Determine the [x, y] coordinate at the center of the cell enclosing the given text.  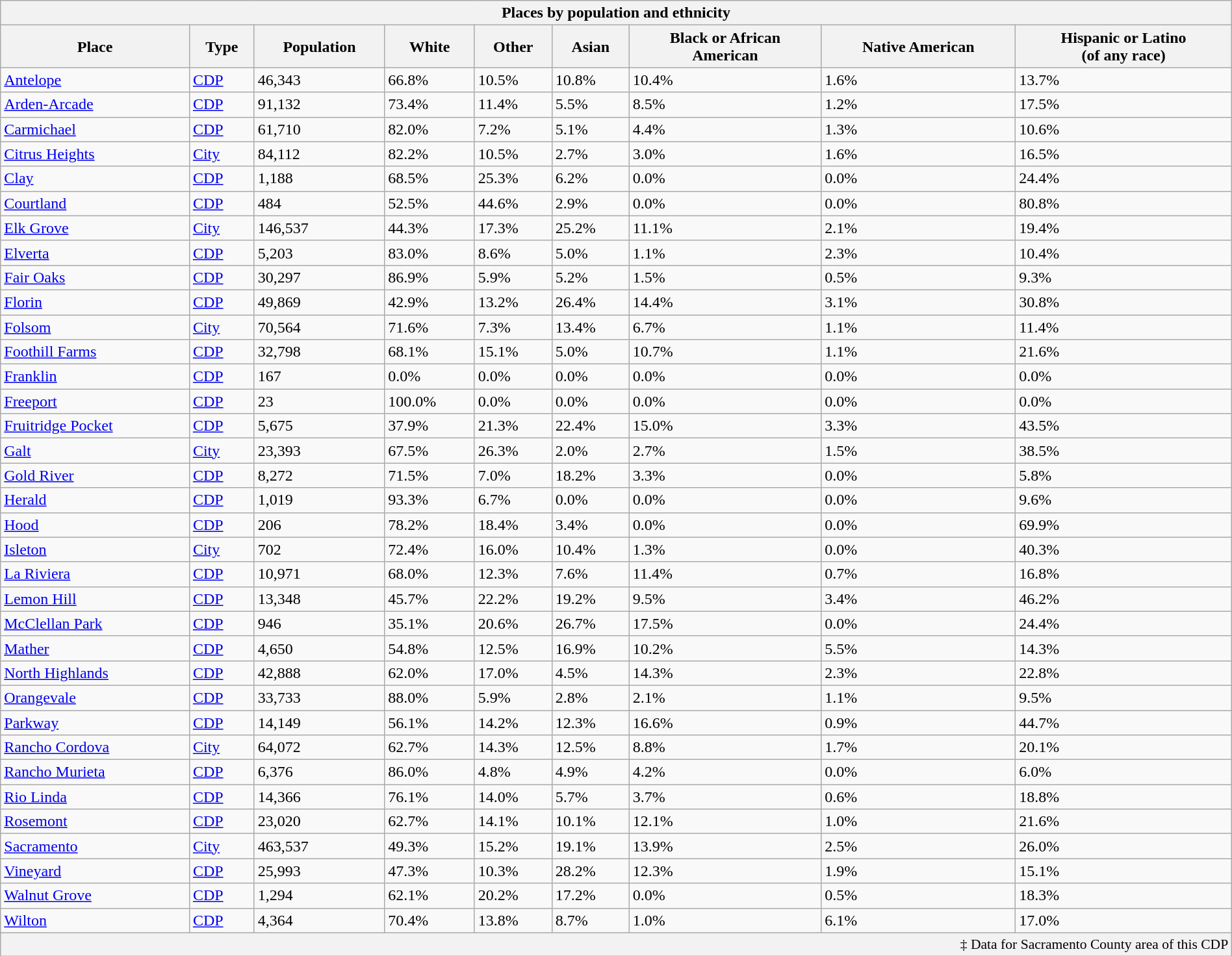
19.2% [590, 599]
5,675 [320, 426]
Citrus Heights [95, 154]
2.5% [919, 846]
14.1% [513, 822]
Elverta [95, 253]
26.3% [513, 451]
Lemon Hill [95, 599]
72.4% [430, 549]
100.0% [430, 401]
14.4% [725, 302]
91,132 [320, 105]
8.5% [725, 105]
Rio Linda [95, 797]
13,348 [320, 599]
70.4% [430, 920]
0.9% [919, 723]
61,710 [320, 129]
1,019 [320, 500]
56.1% [430, 723]
16.0% [513, 549]
20.2% [513, 896]
Places by population and ethnicity [616, 13]
13.9% [725, 846]
Hispanic or Latino(of any race) [1123, 47]
16.6% [725, 723]
16.5% [1123, 154]
26.0% [1123, 846]
Orangevale [95, 698]
7.6% [590, 574]
11.1% [725, 228]
80.8% [1123, 203]
8,272 [320, 475]
146,537 [320, 228]
6.0% [1123, 772]
4.2% [725, 772]
4.8% [513, 772]
6,376 [320, 772]
20.1% [1123, 748]
17.2% [590, 896]
42.9% [430, 302]
6.1% [919, 920]
1.9% [919, 871]
Herald [95, 500]
Antelope [95, 80]
Type [222, 47]
1,188 [320, 179]
4.9% [590, 772]
30,297 [320, 277]
20.6% [513, 623]
78.2% [430, 525]
82.2% [430, 154]
Carmichael [95, 129]
93.3% [430, 500]
North Highlands [95, 673]
13.7% [1123, 80]
49,869 [320, 302]
702 [320, 549]
Hood [95, 525]
18.8% [1123, 797]
37.9% [430, 426]
22.2% [513, 599]
49.3% [430, 846]
Parkway [95, 723]
76.1% [430, 797]
44.3% [430, 228]
22.4% [590, 426]
5.2% [590, 277]
35.1% [430, 623]
52.5% [430, 203]
White [430, 47]
15.2% [513, 846]
Gold River [95, 475]
Place [95, 47]
Black or AfricanAmerican [725, 47]
3.7% [725, 797]
68.1% [430, 352]
Sacramento [95, 846]
4.4% [725, 129]
Fair Oaks [95, 277]
47.3% [430, 871]
10,971 [320, 574]
Vineyard [95, 871]
463,537 [320, 846]
Foothill Farms [95, 352]
45.7% [430, 599]
Galt [95, 451]
Native American [919, 47]
3.0% [725, 154]
7.3% [513, 327]
206 [320, 525]
64,072 [320, 748]
8.7% [590, 920]
14,149 [320, 723]
19.1% [590, 846]
25.3% [513, 179]
7.0% [513, 475]
23,020 [320, 822]
2.0% [590, 451]
62.1% [430, 896]
Courtland [95, 203]
Franklin [95, 377]
17.3% [513, 228]
15.0% [725, 426]
19.4% [1123, 228]
25,993 [320, 871]
4,650 [320, 648]
23 [320, 401]
13.8% [513, 920]
68.5% [430, 179]
14,366 [320, 797]
9.3% [1123, 277]
16.8% [1123, 574]
4.5% [590, 673]
10.1% [590, 822]
26.4% [590, 302]
22.8% [1123, 673]
10.2% [725, 648]
Other [513, 47]
7.2% [513, 129]
0.7% [919, 574]
54.8% [430, 648]
Mather [95, 648]
167 [320, 377]
La Riviera [95, 574]
Rancho Murieta [95, 772]
84,112 [320, 154]
30.8% [1123, 302]
32,798 [320, 352]
23,393 [320, 451]
14.0% [513, 797]
10.8% [590, 80]
5.1% [590, 129]
16.9% [590, 648]
8.8% [725, 748]
0.6% [919, 797]
Isleton [95, 549]
18.3% [1123, 896]
Population [320, 47]
13.2% [513, 302]
10.7% [725, 352]
‡ Data for Sacramento County area of this CDP [616, 944]
8.6% [513, 253]
9.6% [1123, 500]
Fruitridge Pocket [95, 426]
83.0% [430, 253]
38.5% [1123, 451]
5,203 [320, 253]
70,564 [320, 327]
2.8% [590, 698]
10.3% [513, 871]
1,294 [320, 896]
46,343 [320, 80]
Clay [95, 179]
12.1% [725, 822]
Arden-Arcade [95, 105]
18.2% [590, 475]
McClellan Park [95, 623]
Rancho Cordova [95, 748]
71.6% [430, 327]
86.0% [430, 772]
44.6% [513, 203]
66.8% [430, 80]
62.0% [430, 673]
67.5% [430, 451]
2.9% [590, 203]
Walnut Grove [95, 896]
71.5% [430, 475]
25.2% [590, 228]
28.2% [590, 871]
44.7% [1123, 723]
40.3% [1123, 549]
Freeport [95, 401]
68.0% [430, 574]
484 [320, 203]
43.5% [1123, 426]
Rosemont [95, 822]
5.8% [1123, 475]
Florin [95, 302]
Asian [590, 47]
73.4% [430, 105]
Wilton [95, 920]
5.7% [590, 797]
1.2% [919, 105]
42,888 [320, 673]
Folsom [95, 327]
13.4% [590, 327]
6.2% [590, 179]
Elk Grove [95, 228]
946 [320, 623]
14.2% [513, 723]
88.0% [430, 698]
69.9% [1123, 525]
1.7% [919, 748]
86.9% [430, 277]
10.6% [1123, 129]
26.7% [590, 623]
46.2% [1123, 599]
4,364 [320, 920]
21.3% [513, 426]
18.4% [513, 525]
3.1% [919, 302]
33,733 [320, 698]
82.0% [430, 129]
